Output the (X, Y) coordinate of the center of the cell containing the given text.  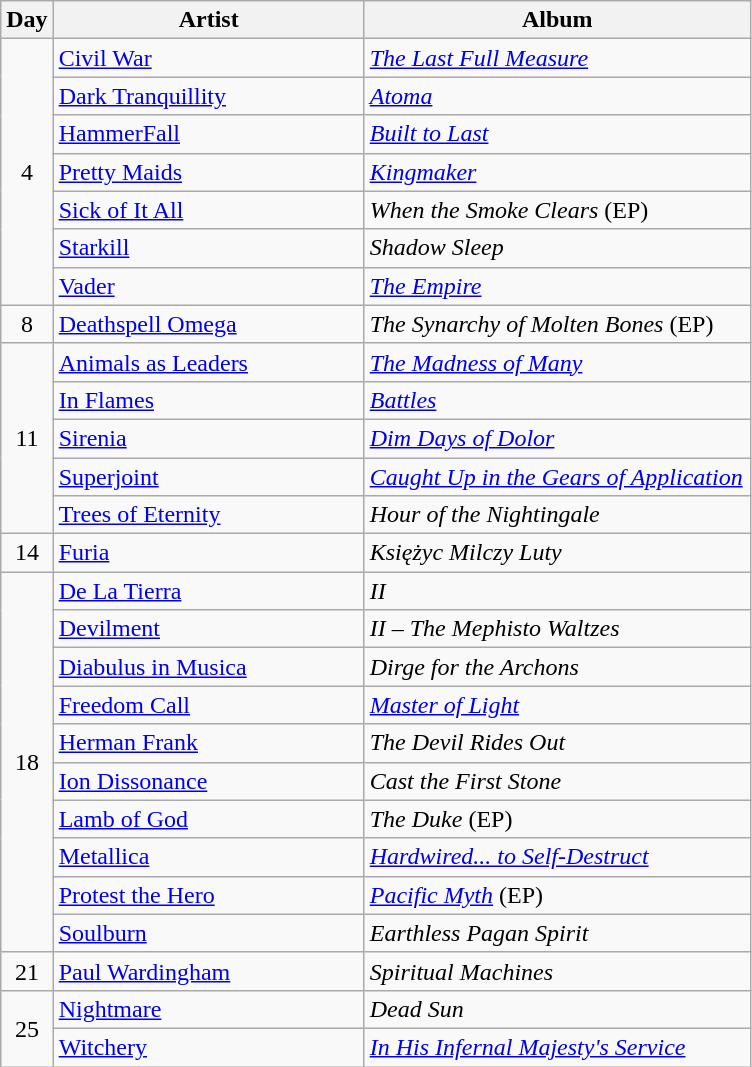
Album (557, 20)
Księżyc Milczy Luty (557, 553)
Lamb of God (208, 819)
Deathspell Omega (208, 324)
Sick of It All (208, 210)
The Devil Rides Out (557, 743)
Dirge for the Archons (557, 667)
The Duke (EP) (557, 819)
8 (27, 324)
Spiritual Machines (557, 971)
Earthless Pagan Spirit (557, 933)
Hour of the Nightingale (557, 515)
Cast the First Stone (557, 781)
11 (27, 438)
Pretty Maids (208, 172)
Animals as Leaders (208, 362)
Nightmare (208, 1009)
Herman Frank (208, 743)
Shadow Sleep (557, 248)
Kingmaker (557, 172)
18 (27, 762)
In His Infernal Majesty's Service (557, 1047)
Battles (557, 400)
Hardwired... to Self-Destruct (557, 857)
21 (27, 971)
Vader (208, 286)
Witchery (208, 1047)
Caught Up in the Gears of Application (557, 477)
Pacific Myth (EP) (557, 895)
Sirenia (208, 438)
Diabulus in Musica (208, 667)
Soulburn (208, 933)
Ion Dissonance (208, 781)
II (557, 591)
II – The Mephisto Waltzes (557, 629)
4 (27, 172)
25 (27, 1028)
Day (27, 20)
Furia (208, 553)
In Flames (208, 400)
The Last Full Measure (557, 58)
Freedom Call (208, 705)
Civil War (208, 58)
De La Tierra (208, 591)
Devilment (208, 629)
The Madness of Many (557, 362)
Metallica (208, 857)
Starkill (208, 248)
Superjoint (208, 477)
Dark Tranquillity (208, 96)
Dim Days of Dolor (557, 438)
HammerFall (208, 134)
Built to Last (557, 134)
Master of Light (557, 705)
The Empire (557, 286)
14 (27, 553)
The Synarchy of Molten Bones (EP) (557, 324)
Protest the Hero (208, 895)
Paul Wardingham (208, 971)
Dead Sun (557, 1009)
Artist (208, 20)
Atoma (557, 96)
When the Smoke Clears (EP) (557, 210)
Trees of Eternity (208, 515)
